Pinpoint the cell where the given text exists, returning its [x, y] midpoint coordinate. 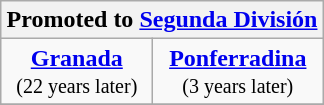
Granada(22 years later) [77, 72]
Promoted to Segunda División [162, 20]
Ponferradina(3 years later) [238, 72]
